Return the [X, Y] coordinate for the center point of the cell that contains the specified text.  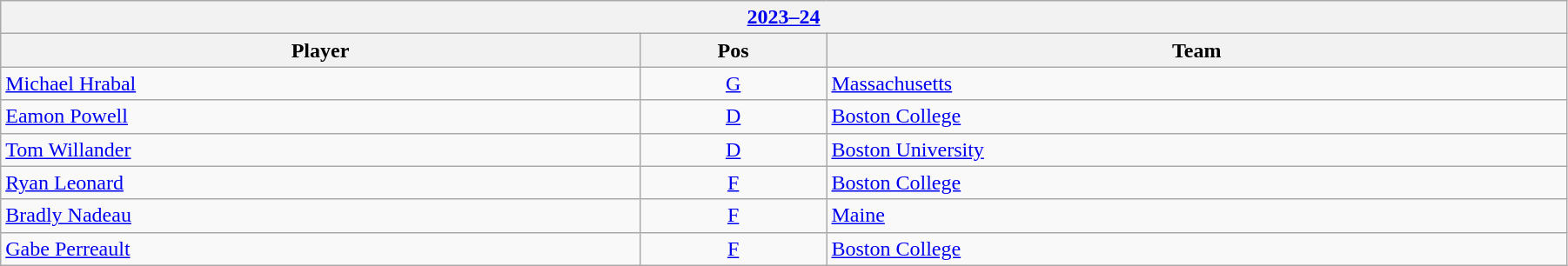
Boston University [1196, 150]
Tom Willander [320, 150]
2023–24 [784, 17]
Bradly Nadeau [320, 216]
Gabe Perreault [320, 249]
Maine [1196, 216]
Ryan Leonard [320, 183]
Pos [733, 50]
Eamon Powell [320, 116]
Team [1196, 50]
Massachusetts [1196, 83]
Michael Hrabal [320, 83]
Player [320, 50]
G [733, 83]
